Scan for the cell matching the given text and deliver its (x, y) coordinate at center. 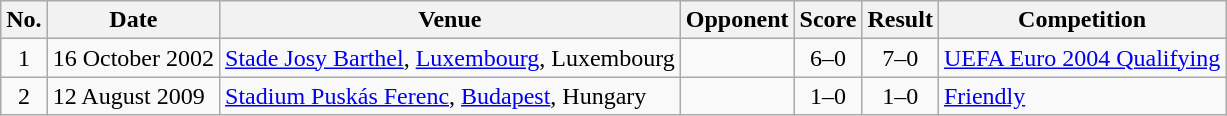
Competition (1082, 20)
7–0 (900, 58)
Venue (450, 20)
12 August 2009 (133, 96)
2 (24, 96)
Opponent (737, 20)
Result (900, 20)
UEFA Euro 2004 Qualifying (1082, 58)
Friendly (1082, 96)
Score (828, 20)
Date (133, 20)
No. (24, 20)
Stadium Puskás Ferenc, Budapest, Hungary (450, 96)
16 October 2002 (133, 58)
1 (24, 58)
Stade Josy Barthel, Luxembourg, Luxembourg (450, 58)
6–0 (828, 58)
